Return the [X, Y] coordinate for the center point of the cell that contains the specified text.  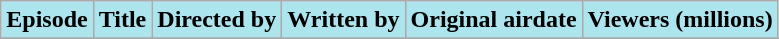
Directed by [217, 20]
Episode [47, 20]
Original airdate [494, 20]
Viewers (millions) [680, 20]
Title [122, 20]
Written by [344, 20]
